Return [X, Y] of the center of cell containing provided text 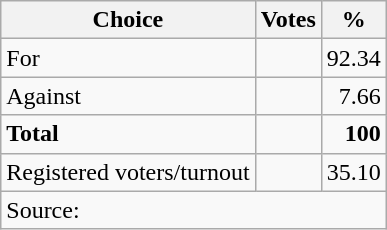
7.66 [354, 96]
92.34 [354, 58]
100 [354, 134]
Total [128, 134]
% [354, 20]
Choice [128, 20]
Against [128, 96]
Votes [288, 20]
35.10 [354, 172]
For [128, 58]
Registered voters/turnout [128, 172]
Source: [194, 210]
